Return the [x, y] coordinate for the center point of the cell that contains the specified text.  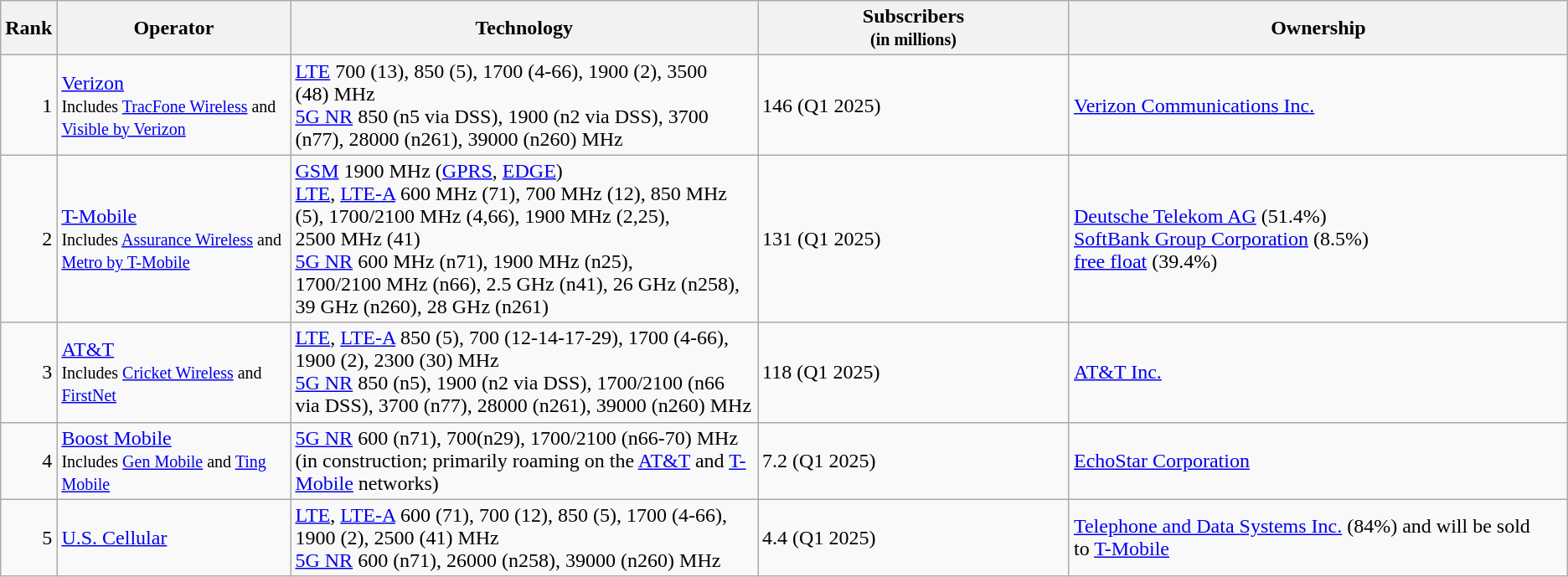
2 [28, 239]
4 [28, 461]
1 [28, 106]
LTE 700 (13), 850 (5), 1700 (4-66), 1900 (2), 3500 (48) MHz5G NR 850 (n5 via DSS), 1900 (n2 via DSS), 3700 (n77), 28000 (n261), 39000 (n260) MHz [524, 106]
Subscribers(in millions) [914, 28]
Ownership [1318, 28]
T-MobileIncludes Assurance Wireless and Metro by T-Mobile [174, 239]
4.4 (Q1 2025) [914, 538]
3 [28, 372]
Verizon Communications Inc. [1318, 106]
AT&TIncludes Cricket Wireless and FirstNet [174, 372]
131 (Q1 2025) [914, 239]
Verizon Includes TracFone Wireless and Visible by Verizon [174, 106]
LTE, LTE-A 600 (71), 700 (12), 850 (5), 1700 (4-66), 1900 (2), 2500 (41) MHz 5G NR 600 (n71), 26000 (n258), 39000 (n260) MHz [524, 538]
7.2 (Q1 2025) [914, 461]
118 (Q1 2025) [914, 372]
Telephone and Data Systems Inc. (84%) and will be sold to T-Mobile [1318, 538]
Technology [524, 28]
5 [28, 538]
146 (Q1 2025) [914, 106]
U.S. Cellular [174, 538]
Operator [174, 28]
AT&T Inc. [1318, 372]
5G NR 600 (n71), 700(n29), 1700/2100 (n66-70) MHz (in construction; primarily roaming on the AT&T and T-Mobile networks) [524, 461]
EchoStar Corporation [1318, 461]
Deutsche Telekom AG (51.4%)SoftBank Group Corporation (8.5%)free float (39.4%) [1318, 239]
Boost MobileIncludes Gen Mobile and Ting Mobile [174, 461]
Rank [28, 28]
